Find where the given text appears and provide that cell's center as (X, Y) coordinate. 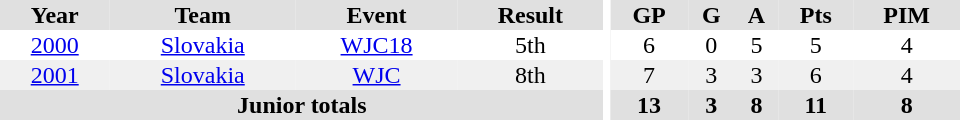
WJC (376, 75)
WJC18 (376, 45)
8th (530, 75)
Pts (816, 15)
2000 (54, 45)
0 (712, 45)
PIM (906, 15)
GP (649, 15)
7 (649, 75)
Year (54, 15)
13 (649, 105)
Team (202, 15)
11 (816, 105)
G (712, 15)
Result (530, 15)
Event (376, 15)
2001 (54, 75)
A (757, 15)
Junior totals (302, 105)
5th (530, 45)
